Provide the [X, Y] coordinate of the cell's center where the given text is located.  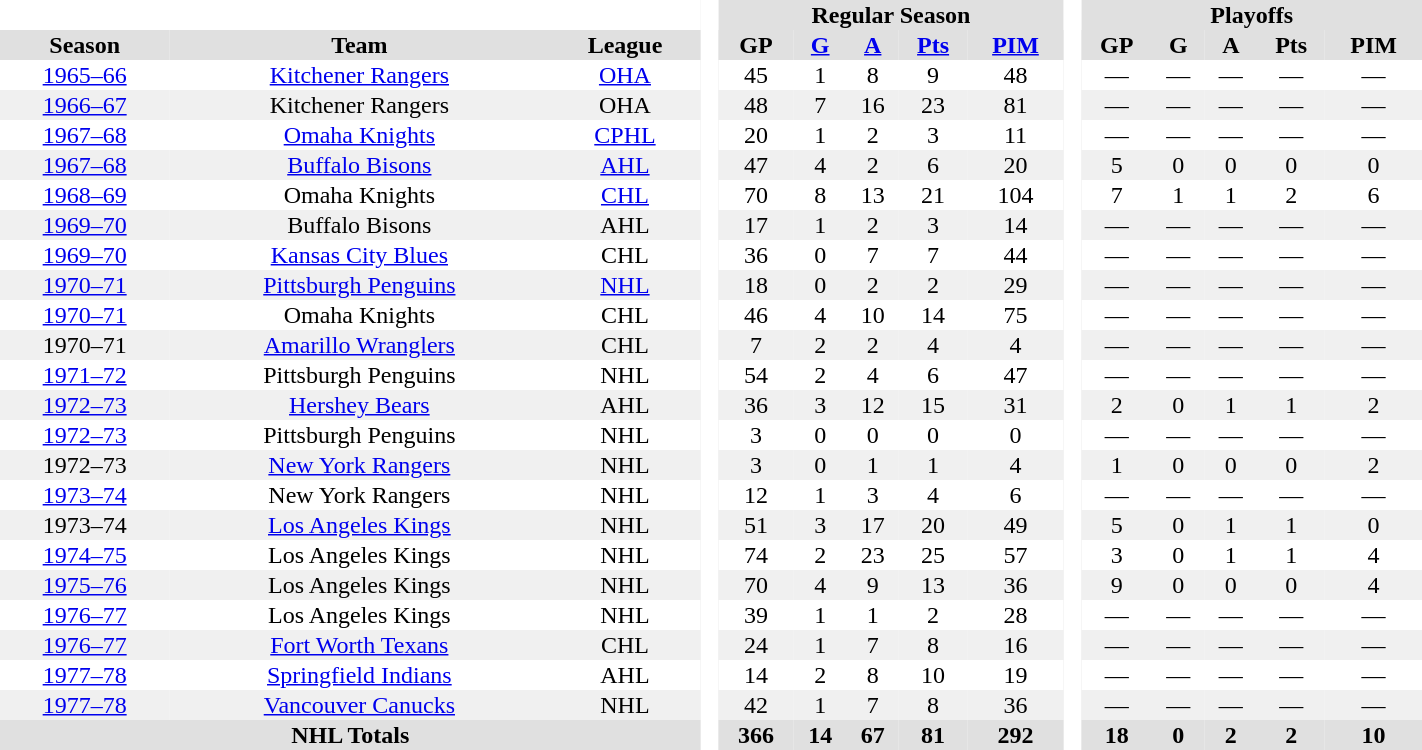
1975–76 [84, 585]
57 [1016, 555]
49 [1016, 525]
292 [1016, 735]
46 [756, 315]
Hershey Bears [359, 405]
39 [756, 615]
51 [756, 525]
67 [872, 735]
54 [756, 375]
42 [756, 705]
75 [1016, 315]
CPHL [624, 135]
Vancouver Canucks [359, 705]
366 [756, 735]
NHL Totals [350, 735]
1974–75 [84, 555]
44 [1016, 255]
Amarillo Wranglers [359, 345]
1971–72 [84, 375]
1965–66 [84, 75]
Springfield Indians [359, 675]
Team [359, 45]
11 [1016, 135]
19 [1016, 675]
1966–67 [84, 105]
31 [1016, 405]
45 [756, 75]
Kansas City Blues [359, 255]
74 [756, 555]
25 [933, 555]
29 [1016, 285]
15 [933, 405]
Playoffs [1252, 15]
Fort Worth Texans [359, 645]
28 [1016, 615]
24 [756, 645]
104 [1016, 195]
Season [84, 45]
1968–69 [84, 195]
League [624, 45]
Regular Season [891, 15]
21 [933, 195]
